Pinpoint the cell where the given text exists, returning its [x, y] midpoint coordinate. 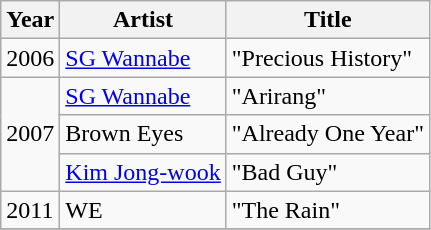
"The Rain" [328, 210]
Year [30, 20]
2006 [30, 58]
"Already One Year" [328, 134]
"Arirang" [328, 96]
Artist [143, 20]
"Bad Guy" [328, 172]
Kim Jong-wook [143, 172]
Brown Eyes [143, 134]
Title [328, 20]
2007 [30, 134]
WE [143, 210]
2011 [30, 210]
"Precious History" [328, 58]
